Provide the [x, y] coordinate of the cell's center where the given text is located.  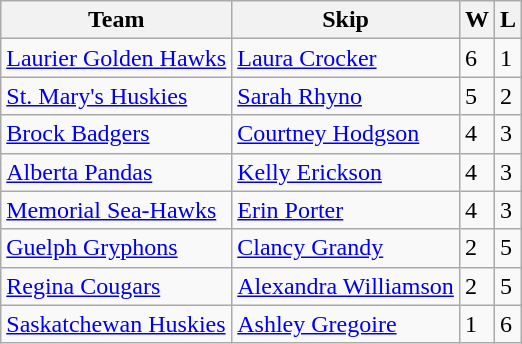
Laurier Golden Hawks [116, 58]
Clancy Grandy [346, 248]
Kelly Erickson [346, 172]
Regina Cougars [116, 286]
Courtney Hodgson [346, 134]
L [508, 20]
Skip [346, 20]
St. Mary's Huskies [116, 96]
Ashley Gregoire [346, 324]
Team [116, 20]
Guelph Gryphons [116, 248]
Sarah Rhyno [346, 96]
W [476, 20]
Brock Badgers [116, 134]
Alexandra Williamson [346, 286]
Alberta Pandas [116, 172]
Memorial Sea-Hawks [116, 210]
Erin Porter [346, 210]
Saskatchewan Huskies [116, 324]
Laura Crocker [346, 58]
